Output the [x, y] coordinate of the center of the cell containing the given text.  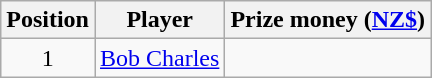
Bob Charles [159, 58]
1 [48, 58]
Position [48, 20]
Player [159, 20]
Prize money (NZ$) [328, 20]
